Determine the (x, y) coordinate at the center of the cell enclosing the given text.  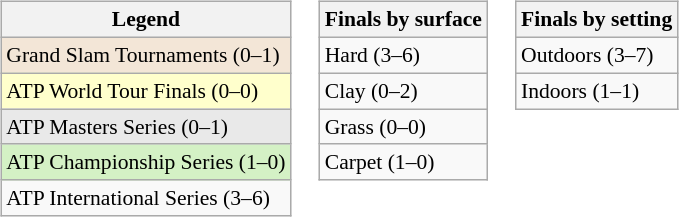
Finals by surface (404, 20)
Finals by setting (596, 20)
Clay (0–2) (404, 91)
Indoors (1–1) (596, 91)
Carpet (1–0) (404, 162)
Grand Slam Tournaments (0–1) (146, 55)
Legend (146, 20)
Hard (3–6) (404, 55)
ATP World Tour Finals (0–0) (146, 91)
ATP International Series (3–6) (146, 198)
Outdoors (3–7) (596, 55)
ATP Masters Series (0–1) (146, 127)
ATP Championship Series (1–0) (146, 162)
Grass (0–0) (404, 127)
